Capture the cell that displays the provided text and extract its [X, Y] central coordinate. 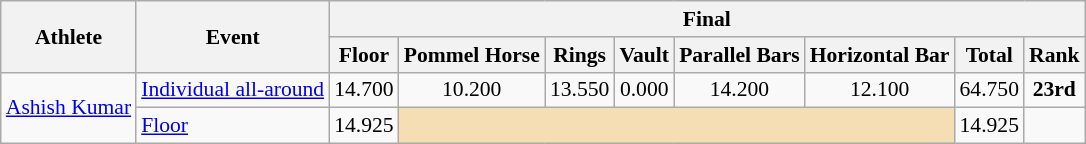
12.100 [880, 90]
Horizontal Bar [880, 55]
0.000 [644, 90]
Total [990, 55]
13.550 [580, 90]
23rd [1054, 90]
Parallel Bars [740, 55]
14.700 [364, 90]
Rank [1054, 55]
Event [232, 36]
14.200 [740, 90]
10.200 [472, 90]
Pommel Horse [472, 55]
Ashish Kumar [68, 108]
Athlete [68, 36]
Vault [644, 55]
Rings [580, 55]
64.750 [990, 90]
Individual all-around [232, 90]
Final [706, 19]
